Return the [X, Y] coordinate for the center point of the cell that contains the specified text.  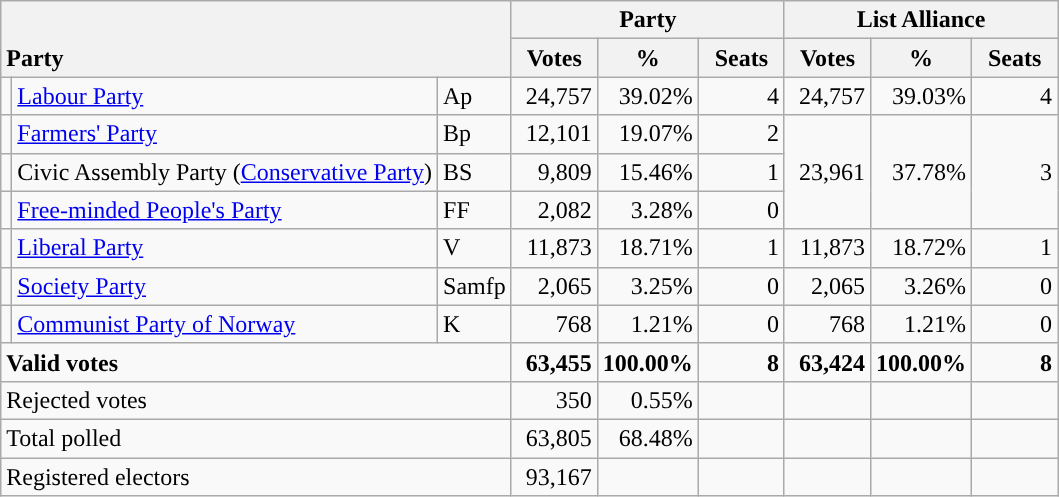
Total polled [256, 438]
Free-minded People's Party [225, 210]
18.72% [920, 248]
Ap [475, 96]
Farmers' Party [225, 134]
63,805 [554, 438]
List Alliance [920, 20]
3.25% [648, 286]
0.55% [648, 400]
68.48% [648, 438]
Labour Party [225, 96]
3.28% [648, 210]
350 [554, 400]
Valid votes [256, 362]
63,455 [554, 362]
12,101 [554, 134]
18.71% [648, 248]
Society Party [225, 286]
BS [475, 172]
2,082 [554, 210]
3.26% [920, 286]
V [475, 248]
93,167 [554, 477]
63,424 [827, 362]
9,809 [554, 172]
Liberal Party [225, 248]
FF [475, 210]
Civic Assembly Party (Conservative Party) [225, 172]
37.78% [920, 172]
19.07% [648, 134]
23,961 [827, 172]
39.03% [920, 96]
3 [1015, 172]
Rejected votes [256, 400]
15.46% [648, 172]
K [475, 324]
2 [741, 134]
Registered electors [256, 477]
39.02% [648, 96]
Bp [475, 134]
Samfp [475, 286]
Communist Party of Norway [225, 324]
